Provide the [X, Y] coordinate of the cell's center where the given text is located.  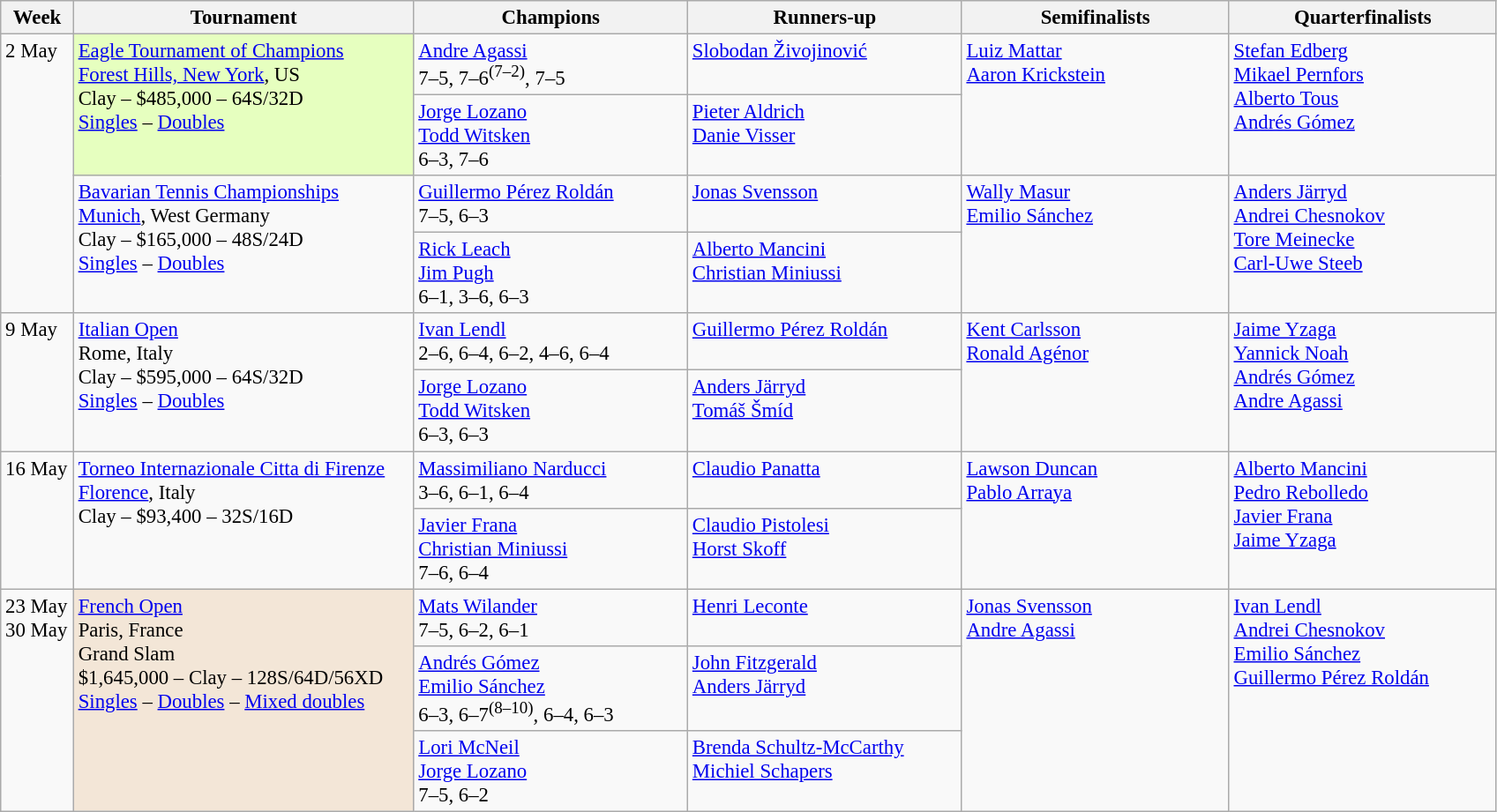
16 May [37, 520]
Runners-up [826, 18]
Torneo Internazionale Citta di Firenze Florence, ItalyClay – $93,400 – 32S/16D [243, 520]
Champions [550, 18]
Guillermo Pérez Roldán 7–5, 6–3 [550, 205]
9 May [37, 383]
Jorge Lozano Todd Witsken 6–3, 6–3 [550, 411]
Pieter Aldrich Danie Visser [826, 136]
Semifinalists [1096, 18]
Jorge Lozano Todd Witsken 6–3, 7–6 [550, 136]
Kent Carlsson Ronald Agénor [1096, 383]
John Fitzgerald Anders Järryd [826, 688]
Jonas Svensson Andre Agassi [1096, 700]
Mats Wilander 7–5, 6–2, 6–1 [550, 617]
Slobodan Živojinović [826, 65]
Claudio Panatta [826, 480]
2 May [37, 175]
Stefan Edberg Mikael Pernfors Alberto Tous Andrés Gómez [1362, 106]
Ivan Lendl 2–6, 6–4, 6–2, 4–6, 6–4 [550, 342]
Lawson Duncan Pablo Arraya [1096, 520]
Brenda Schultz-McCarthy Michiel Schapers [826, 771]
Rick Leach Jim Pugh 6–1, 3–6, 6–3 [550, 273]
Anders Järryd Tomáš Šmíd [826, 411]
Alberto Mancini Pedro Rebolledo Javier Frana Jaime Yzaga [1362, 520]
Italian Open Rome, ItalyClay – $595,000 – 64S/32D Singles – Doubles [243, 383]
Javier Frana Christian Miniussi 7–6, 6–4 [550, 548]
Jonas Svensson [826, 205]
Eagle Tournament of Champions Forest Hills, New York, USClay – $485,000 – 64S/32D Singles – Doubles [243, 106]
Andre Agassi 7–5, 7–6(7–2), 7–5 [550, 65]
Luiz Mattar Aaron Krickstein [1096, 106]
Andrés Gómez Emilio Sánchez 6–3, 6–7(8–10), 6–4, 6–3 [550, 688]
Jaime Yzaga Yannick Noah Andrés Gómez Andre Agassi [1362, 383]
Ivan Lendl Andrei Chesnokov Emilio Sánchez Guillermo Pérez Roldán [1362, 700]
Claudio Pistolesi Horst Skoff [826, 548]
Quarterfinalists [1362, 18]
Wally Masur Emilio Sánchez [1096, 244]
Massimiliano Narducci 3–6, 6–1, 6–4 [550, 480]
Guillermo Pérez Roldán [826, 342]
Tournament [243, 18]
French Open Paris, FranceGrand Slam$1,645,000 – Clay – 128S/64D/56XD Singles – Doubles – Mixed doubles [243, 700]
Week [37, 18]
Anders Järryd Andrei Chesnokov Tore Meinecke Carl-Uwe Steeb [1362, 244]
Lori McNeil Jorge Lozano 7–5, 6–2 [550, 771]
Henri Leconte [826, 617]
23 May30 May [37, 700]
Alberto Mancini Christian Miniussi [826, 273]
Bavarian Tennis Championships Munich, West GermanyClay – $165,000 – 48S/24D Singles – Doubles [243, 244]
